Provide the [x, y] coordinate of the cell's center where the given text is located.  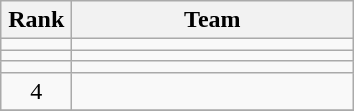
4 [36, 91]
Team [212, 20]
Rank [36, 20]
